Determine the [x, y] coordinate at the center of the cell enclosing the given text.  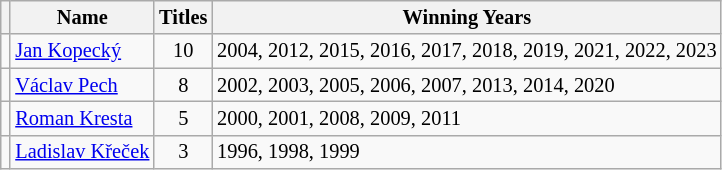
Jan Kopecký [82, 51]
Václav Pech [82, 85]
2002, 2003, 2005, 2006, 2007, 2013, 2014, 2020 [466, 85]
5 [183, 118]
Titles [183, 17]
10 [183, 51]
2000, 2001, 2008, 2009, 2011 [466, 118]
3 [183, 152]
8 [183, 85]
Name [82, 17]
Ladislav Křeček [82, 152]
2004, 2012, 2015, 2016, 2017, 2018, 2019, 2021, 2022, 2023 [466, 51]
Roman Kresta [82, 118]
Winning Years [466, 17]
1996, 1998, 1999 [466, 152]
